Capture the cell that displays the provided text and extract its (X, Y) central coordinate. 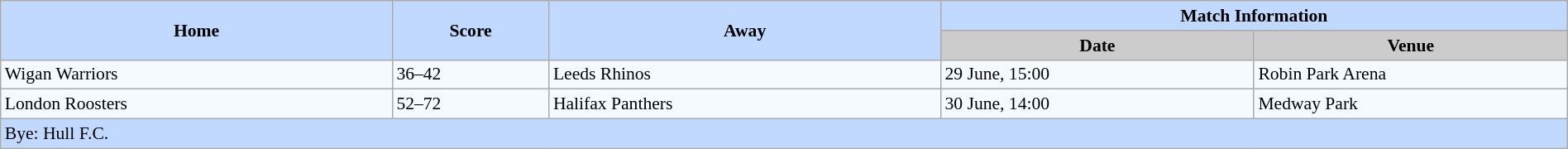
30 June, 14:00 (1097, 104)
29 June, 15:00 (1097, 74)
Away (745, 30)
Score (470, 30)
Leeds Rhinos (745, 74)
Robin Park Arena (1411, 74)
Venue (1411, 46)
Date (1097, 46)
London Roosters (197, 104)
36–42 (470, 74)
Bye: Hull F.C. (784, 134)
Wigan Warriors (197, 74)
Halifax Panthers (745, 104)
Match Information (1254, 16)
Home (197, 30)
52–72 (470, 104)
Medway Park (1411, 104)
